Return the [X, Y] coordinate for the center point of the cell that contains the specified text.  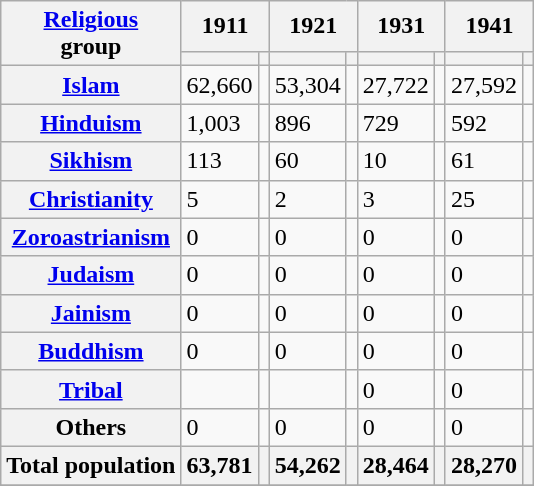
54,262 [308, 465]
Others [91, 427]
27,592 [484, 85]
10 [396, 161]
28,464 [396, 465]
1931 [401, 26]
28,270 [484, 465]
1911 [225, 26]
1921 [313, 26]
62,660 [220, 85]
113 [220, 161]
Buddhism [91, 351]
60 [308, 161]
Christianity [91, 199]
Religiousgroup [91, 34]
Tribal [91, 389]
2 [308, 199]
61 [484, 161]
896 [308, 123]
Jainism [91, 313]
3 [396, 199]
53,304 [308, 85]
Hinduism [91, 123]
5 [220, 199]
1,003 [220, 123]
25 [484, 199]
Zoroastrianism [91, 237]
Sikhism [91, 161]
27,722 [396, 85]
Judaism [91, 275]
63,781 [220, 465]
Islam [91, 85]
1941 [489, 26]
592 [484, 123]
729 [396, 123]
Total population [91, 465]
